Capture the cell that displays the provided text and extract its [x, y] central coordinate. 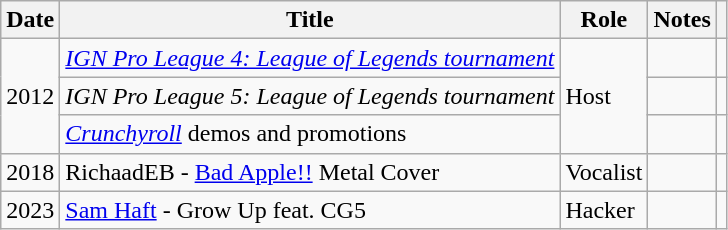
2018 [30, 172]
Vocalist [604, 172]
Host [604, 96]
2012 [30, 96]
IGN Pro League 4: League of Legends tournament [310, 58]
Hacker [604, 210]
RichaadEB - Bad Apple!! Metal Cover [310, 172]
Title [310, 20]
Role [604, 20]
Notes [682, 20]
2023 [30, 210]
Crunchyroll demos and promotions [310, 134]
Sam Haft - Grow Up feat. CG5 [310, 210]
Date [30, 20]
IGN Pro League 5: League of Legends tournament [310, 96]
